Identify which cell holds the provided text, then report its [X, Y] central coordinate. 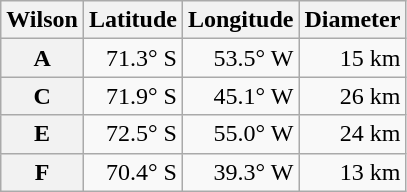
26 km [352, 96]
E [42, 134]
55.0° W [240, 134]
53.5° W [240, 58]
24 km [352, 134]
70.4° S [132, 172]
Latitude [132, 20]
Wilson [42, 20]
F [42, 172]
Longitude [240, 20]
A [42, 58]
45.1° W [240, 96]
Diameter [352, 20]
15 km [352, 58]
71.3° S [132, 58]
C [42, 96]
72.5° S [132, 134]
39.3° W [240, 172]
13 km [352, 172]
71.9° S [132, 96]
